Output the (X, Y) coordinate of the center of the cell containing the given text.  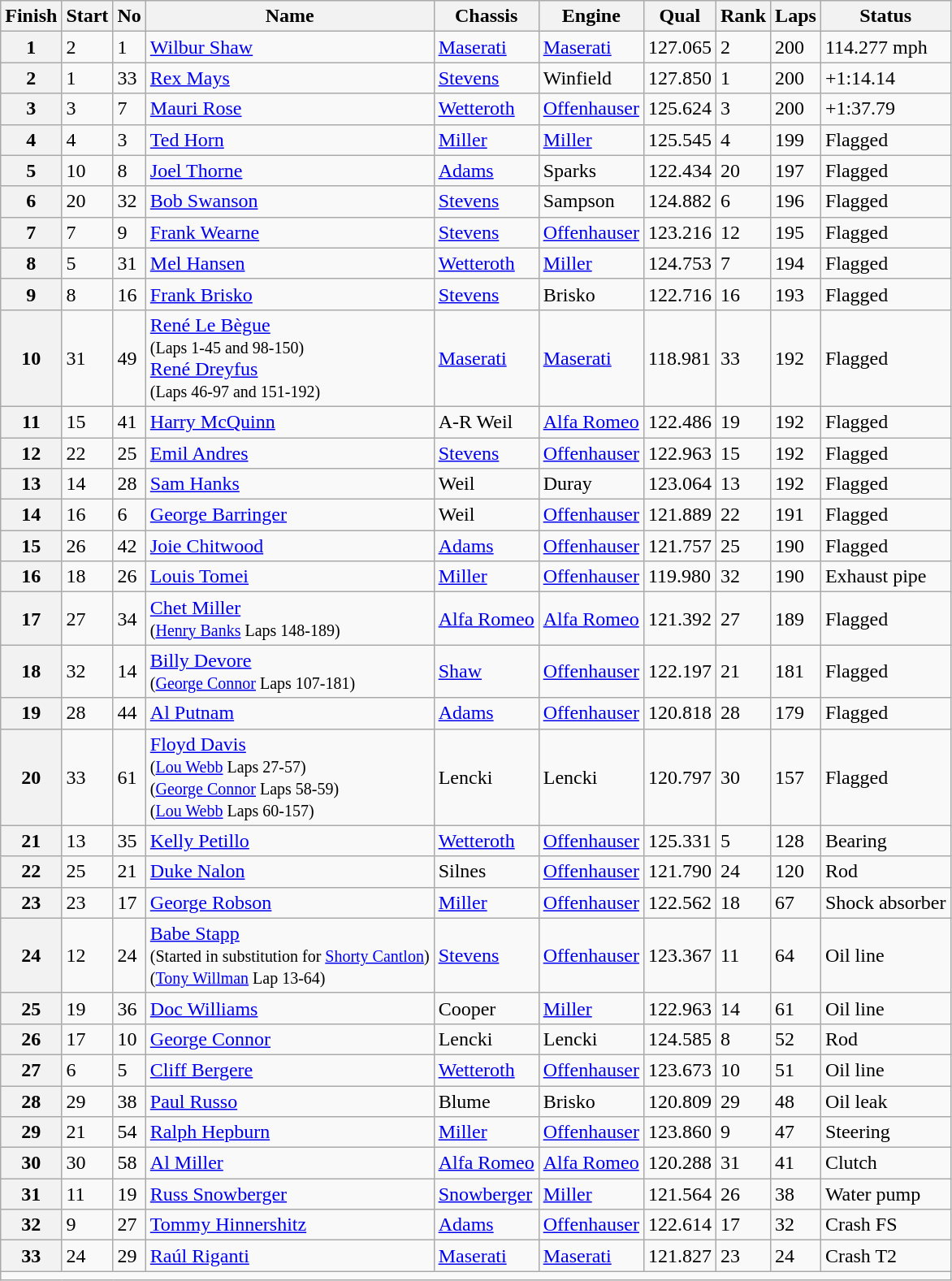
Crash T2 (885, 1256)
120.288 (679, 1163)
Billy Devore(George Connor Laps 107-181) (289, 671)
121.827 (679, 1256)
Clutch (885, 1163)
Blume (486, 1101)
No (129, 16)
122.434 (679, 171)
Qual (679, 16)
Start (88, 16)
Name (289, 16)
51 (796, 1070)
George Connor (289, 1039)
123.673 (679, 1070)
121.757 (679, 546)
Frank Wearne (289, 232)
121.392 (679, 619)
193 (796, 294)
Babe Stapp(Started in substitution for Shorty Cantlon)(Tony Willman Lap 13-64) (289, 955)
Doc Williams (289, 1008)
Silnes (486, 872)
Mauri Rose (289, 109)
Sparks (591, 171)
122.716 (679, 294)
Shaw (486, 671)
125.545 (679, 140)
197 (796, 171)
123.064 (679, 484)
Cooper (486, 1008)
Water pump (885, 1194)
Louis Tomei (289, 577)
125.624 (679, 109)
128 (796, 841)
157 (796, 777)
Mel Hansen (289, 263)
44 (129, 713)
58 (129, 1163)
Raúl Riganti (289, 1256)
124.882 (679, 201)
Floyd Davis(Lou Webb Laps 27-57)(George Connor Laps 58-59)(Lou Webb Laps 60-157) (289, 777)
Harry McQuinn (289, 422)
121.889 (679, 515)
Rex Mays (289, 78)
Emil Andres (289, 452)
Chassis (486, 16)
Crash FS (885, 1225)
114.277 mph (885, 47)
Snowberger (486, 1194)
Al Putnam (289, 713)
Bearing (885, 841)
127.850 (679, 78)
Rank (742, 16)
199 (796, 140)
122.562 (679, 902)
Joel Thorne (289, 171)
Bob Swanson (289, 201)
Exhaust pipe (885, 577)
122.614 (679, 1225)
179 (796, 713)
+1:14.14 (885, 78)
123.216 (679, 232)
Paul Russo (289, 1101)
Winfield (591, 78)
Russ Snowberger (289, 1194)
42 (129, 546)
124.753 (679, 263)
120.818 (679, 713)
Cliff Bergere (289, 1070)
196 (796, 201)
123.367 (679, 955)
Status (885, 16)
195 (796, 232)
Finish (31, 16)
125.331 (679, 841)
Shock absorber (885, 902)
120.809 (679, 1101)
Joie Chitwood (289, 546)
Sam Hanks (289, 484)
64 (796, 955)
121.790 (679, 872)
120.797 (679, 777)
67 (796, 902)
54 (129, 1132)
Steering (885, 1132)
+1:37.79 (885, 109)
122.197 (679, 671)
René Le Bègue (Laps 1-45 and 98-150) René Dreyfus(Laps 46-97 and 151-192) (289, 357)
49 (129, 357)
Engine (591, 16)
181 (796, 671)
120 (796, 872)
35 (129, 841)
123.860 (679, 1132)
George Robson (289, 902)
Laps (796, 16)
Kelly Petillo (289, 841)
189 (796, 619)
122.486 (679, 422)
Ralph Hepburn (289, 1132)
194 (796, 263)
Duke Nalon (289, 872)
Ted Horn (289, 140)
A-R Weil (486, 422)
Oil leak (885, 1101)
119.980 (679, 577)
191 (796, 515)
Duray (591, 484)
118.981 (679, 357)
36 (129, 1008)
Sampson (591, 201)
121.564 (679, 1194)
48 (796, 1101)
Tommy Hinnershitz (289, 1225)
Chet Miller(Henry Banks Laps 148-189) (289, 619)
Wilbur Shaw (289, 47)
127.065 (679, 47)
Al Miller (289, 1163)
34 (129, 619)
52 (796, 1039)
Frank Brisko (289, 294)
47 (796, 1132)
124.585 (679, 1039)
George Barringer (289, 515)
